Extract the [x, y] coordinate from the center of the cell holding the provided text.  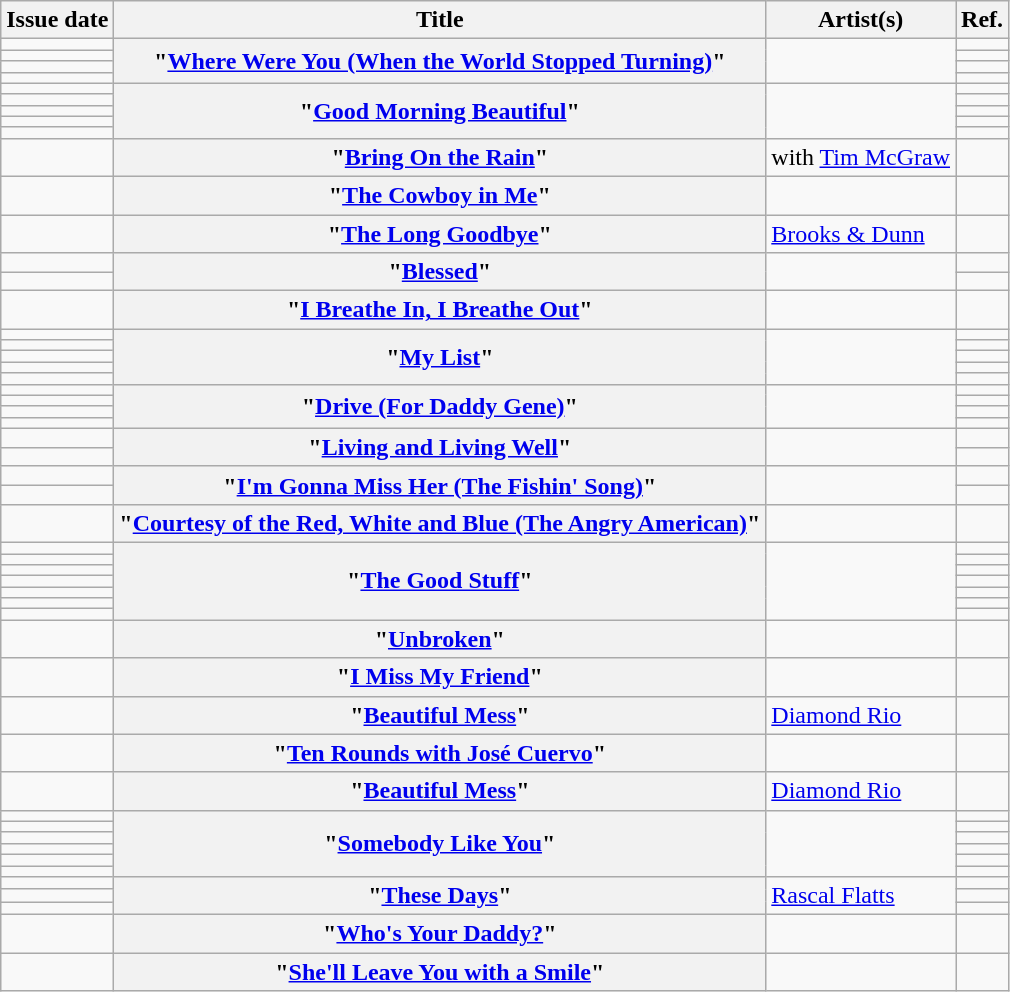
with Tim McGraw [861, 157]
"Where Were You (When the World Stopped Turning)" [440, 61]
"Drive (For Daddy Gene)" [440, 406]
Issue date [58, 20]
Ref. [982, 20]
"Who's Your Daddy?" [440, 934]
"Courtesy of the Red, White and Blue (The Angry American)" [440, 523]
"Good Morning Beautiful" [440, 110]
"The Good Stuff" [440, 580]
"She'll Leave You with a Smile" [440, 972]
"Bring On the Rain" [440, 157]
"These Days" [440, 896]
"The Long Goodbye" [440, 233]
"I Breathe In, I Breathe Out" [440, 310]
"I'm Gonna Miss Her (The Fishin' Song)" [440, 485]
"Unbroken" [440, 639]
Artist(s) [861, 20]
"The Cowboy in Me" [440, 195]
"Ten Rounds with José Cuervo" [440, 753]
"Somebody Like You" [440, 843]
"Living and Living Well" [440, 447]
Title [440, 20]
"My List" [440, 356]
"Blessed" [440, 272]
Rascal Flatts [861, 896]
"I Miss My Friend" [440, 677]
Brooks & Dunn [861, 233]
